Detect which cell encompasses the target text, then output its [x, y] center coordinate. 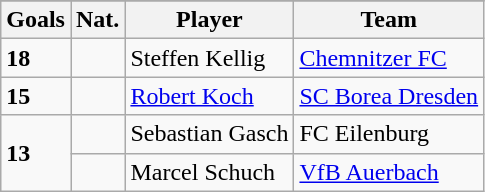
Chemnitzer FC [389, 58]
Nat. [97, 20]
13 [36, 153]
SC Borea Dresden [389, 96]
VfB Auerbach [389, 172]
Player [210, 20]
Robert Koch [210, 96]
Sebastian Gasch [210, 134]
Marcel Schuch [210, 172]
Steffen Kellig [210, 58]
Team [389, 20]
FC Eilenburg [389, 134]
15 [36, 96]
18 [36, 58]
Goals [36, 20]
